Return [x, y] of the center of cell containing provided text 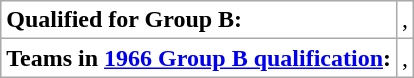
Teams in 1966 Group B qualification: [199, 58]
Qualified for Group B: [199, 20]
